Pinpoint the cell where the given text exists, returning its (X, Y) midpoint coordinate. 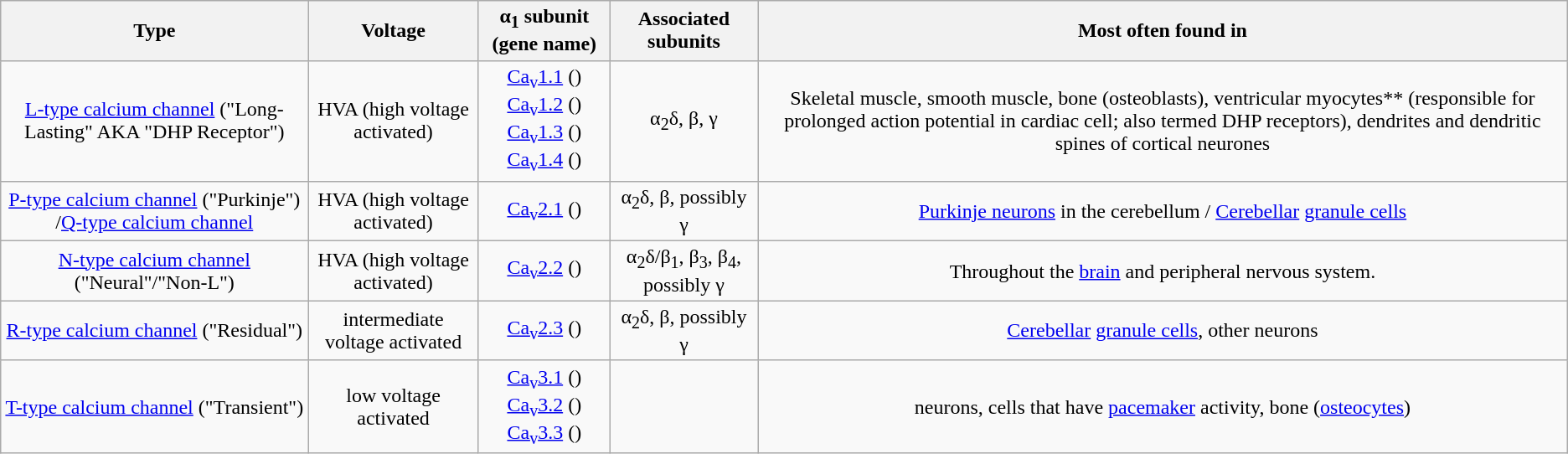
L-type calcium channel ("Long-Lasting" AKA "DHP Receptor") (154, 121)
Most often found in (1163, 30)
neurons, cells that have pacemaker activity, bone (osteocytes) (1163, 407)
intermediate voltage activated (394, 330)
Voltage (394, 30)
N-type calcium channel ("Neural"/"Non-L") (154, 271)
Cav3.1 () Cav3.2 () Cav3.3 () (544, 407)
Associated subunits (683, 30)
Cav2.2 () (544, 271)
α1 subunit (gene name) (544, 30)
Cav2.1 () (544, 211)
T-type calcium channel ("Transient") (154, 407)
α2δ/β1, β3, β4, possibly γ (683, 271)
low voltage activated (394, 407)
Purkinje neurons in the cerebellum / Cerebellar granule cells (1163, 211)
P-type calcium channel ("Purkinje") /Q-type calcium channel (154, 211)
Cav1.1 () Cav1.2 () Cav1.3 () Cav1.4 () (544, 121)
Cav2.3 () (544, 330)
Type (154, 30)
Throughout the brain and peripheral nervous system. (1163, 271)
α2δ, β, γ (683, 121)
R-type calcium channel ("Residual") (154, 330)
Cerebellar granule cells, other neurons (1163, 330)
